Return the [X, Y] coordinate for the center point of the cell that contains the specified text.  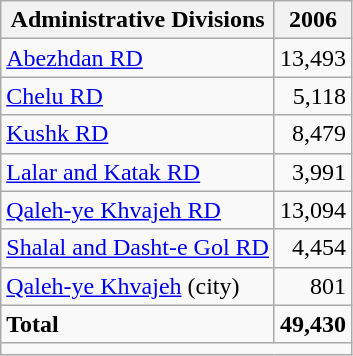
Administrative Divisions [138, 20]
801 [312, 286]
Qaleh-ye Khvajeh (city) [138, 286]
5,118 [312, 96]
Total [138, 324]
Lalar and Katak RD [138, 172]
Kushk RD [138, 134]
3,991 [312, 172]
8,479 [312, 134]
Shalal and Dasht-e Gol RD [138, 248]
13,094 [312, 210]
Chelu RD [138, 96]
4,454 [312, 248]
49,430 [312, 324]
Abezhdan RD [138, 58]
13,493 [312, 58]
2006 [312, 20]
Qaleh-ye Khvajeh RD [138, 210]
